Scan for the cell matching the given text and deliver its (x, y) coordinate at center. 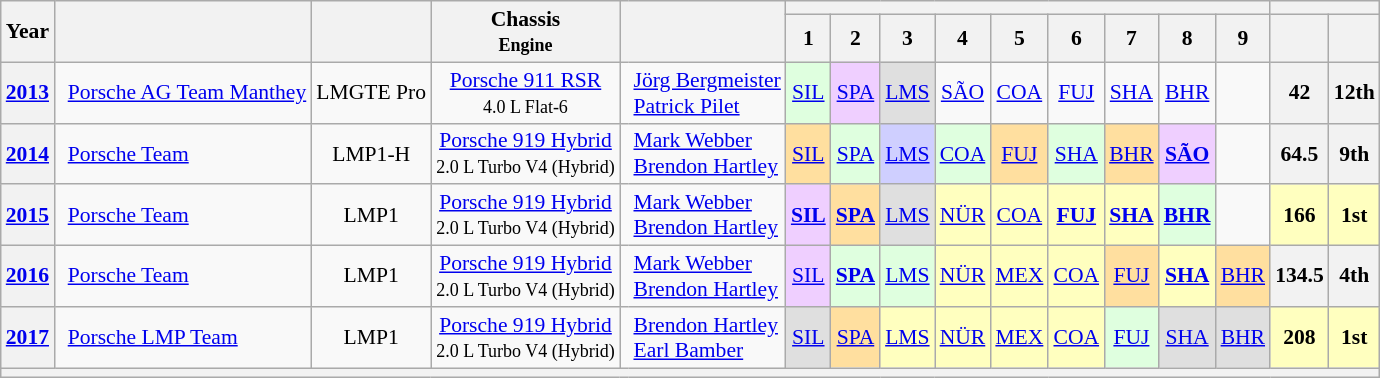
2016 (28, 276)
2017 (28, 338)
Porsche 911 RSR4.0 L Flat-6 (526, 92)
LMP1-H (371, 154)
4th (1354, 276)
Year (28, 32)
8 (1188, 39)
7 (1132, 39)
9th (1354, 154)
42 (1300, 92)
ChassisEngine (526, 32)
1 (808, 39)
2 (856, 39)
3 (908, 39)
134.5 (1300, 276)
5 (1019, 39)
2015 (28, 216)
2013 (28, 92)
LMGTE Pro (371, 92)
9 (1244, 39)
Brendon HartleyEarl Bamber (708, 338)
12th (1354, 92)
Porsche AG Team Manthey (187, 92)
166 (1300, 216)
6 (1076, 39)
2014 (28, 154)
64.5 (1300, 154)
Jörg BergmeisterPatrick Pilet (708, 92)
4 (963, 39)
208 (1300, 338)
Porsche LMP Team (187, 338)
